Search for the cell housing the specified text and yield its [x, y] center coordinate. 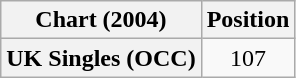
Chart (2004) [101, 20]
107 [248, 58]
UK Singles (OCC) [101, 58]
Position [248, 20]
